Return (X, Y) of the center of cell containing provided text 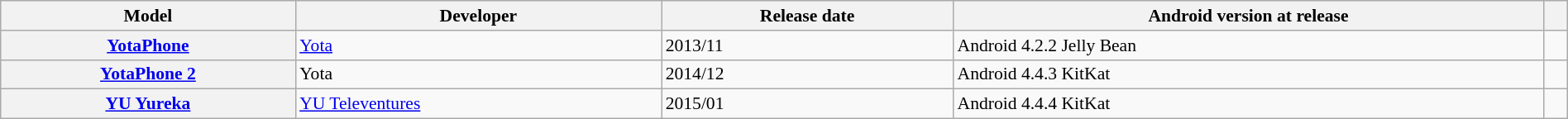
Android version at release (1248, 16)
Developer (478, 16)
YU Yureka (148, 104)
2015/01 (807, 104)
Android 4.2.2 Jelly Bean (1248, 45)
Model (148, 16)
2014/12 (807, 74)
2013/11 (807, 45)
Android 4.4.3 KitKat (1248, 74)
YotaPhone (148, 45)
YotaPhone 2 (148, 74)
Release date (807, 16)
YU Televentures (478, 104)
Android 4.4.4 KitKat (1248, 104)
